Output the [X, Y] coordinate of the center of the cell containing the given text.  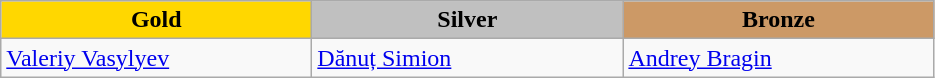
Silver [468, 20]
Dănuț Simion [468, 58]
Andrey Bragin [778, 58]
Valeriy Vasylyev [156, 58]
Gold [156, 20]
Bronze [778, 20]
